Find where the given text appears and provide that cell's center as (X, Y) coordinate. 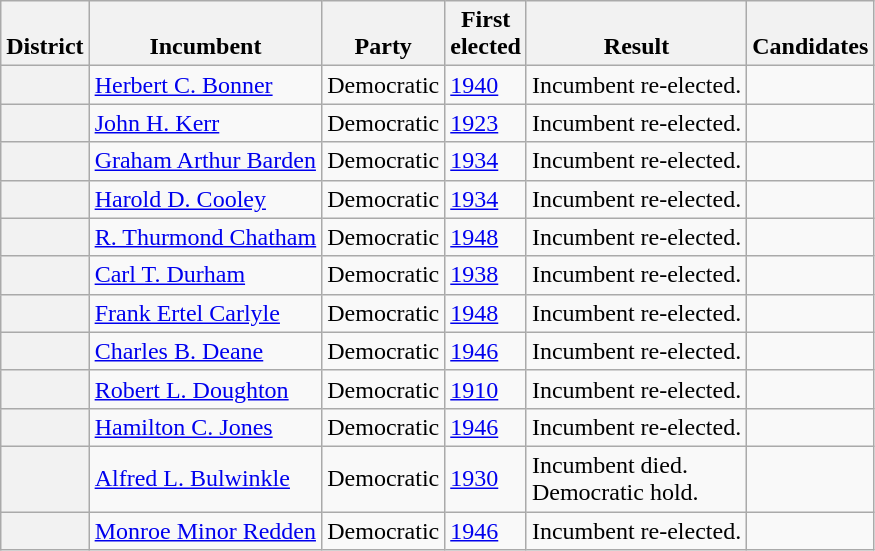
Result (636, 34)
District (45, 34)
Incumbent (206, 34)
Carl T. Durham (206, 275)
1940 (486, 85)
1923 (486, 123)
Frank Ertel Carlyle (206, 313)
John H. Kerr (206, 123)
1930 (486, 478)
Alfred L. Bulwinkle (206, 478)
Firstelected (486, 34)
Harold D. Cooley (206, 199)
Graham Arthur Barden (206, 161)
1910 (486, 389)
Monroe Minor Redden (206, 531)
Herbert C. Bonner (206, 85)
Candidates (810, 34)
Incumbent died. Democratic hold. (636, 478)
1938 (486, 275)
R. Thurmond Chatham (206, 237)
Party (384, 34)
Robert L. Doughton (206, 389)
Hamilton C. Jones (206, 427)
Charles B. Deane (206, 351)
